Extract the [X, Y] coordinate from the center of the cell holding the provided text.  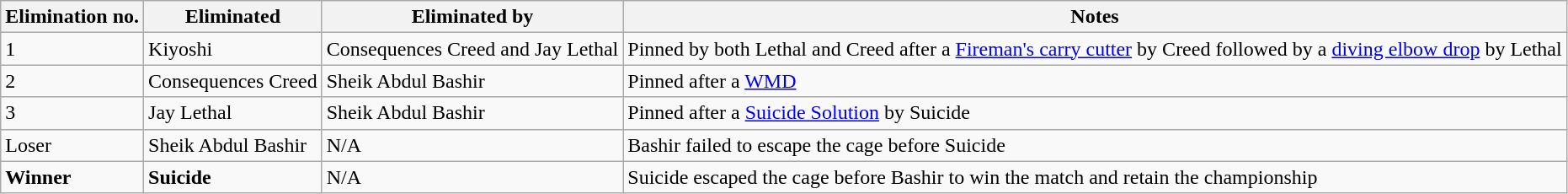
Notes [1095, 17]
3 [72, 113]
Eliminated by [472, 17]
Pinned after a WMD [1095, 81]
Pinned after a Suicide Solution by Suicide [1095, 113]
Kiyoshi [233, 49]
Eliminated [233, 17]
Consequences Creed [233, 81]
Winner [72, 177]
Elimination no. [72, 17]
Loser [72, 145]
2 [72, 81]
Suicide [233, 177]
1 [72, 49]
Bashir failed to escape the cage before Suicide [1095, 145]
Suicide escaped the cage before Bashir to win the match and retain the championship [1095, 177]
Jay Lethal [233, 113]
Pinned by both Lethal and Creed after a Fireman's carry cutter by Creed followed by a diving elbow drop by Lethal [1095, 49]
Consequences Creed and Jay Lethal [472, 49]
